Capture the cell that displays the provided text and extract its [X, Y] central coordinate. 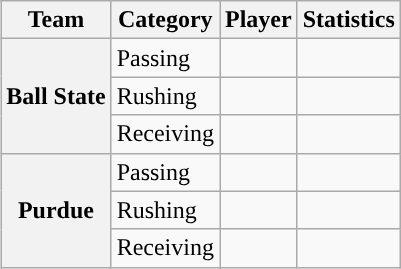
Ball State [56, 96]
Team [56, 20]
Player [259, 20]
Purdue [56, 210]
Statistics [348, 20]
Category [165, 20]
